Return [X, Y] of the center of cell containing provided text 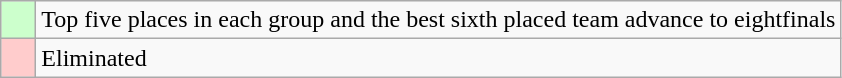
Eliminated [438, 58]
Top five places in each group and the best sixth placed team advance to eightfinals [438, 20]
